Find where the given text appears and provide that cell's center as (X, Y) coordinate. 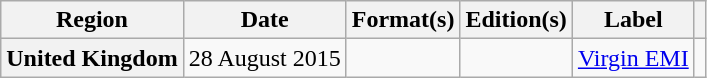
Virgin EMI (633, 58)
United Kingdom (92, 58)
28 August 2015 (264, 58)
Label (633, 20)
Format(s) (403, 20)
Edition(s) (516, 20)
Region (92, 20)
Date (264, 20)
